Extract the [x, y] coordinate from the center of the cell holding the provided text.  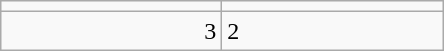
3 [112, 31]
2 [332, 31]
